Identify which cell holds the provided text, then report its (x, y) central coordinate. 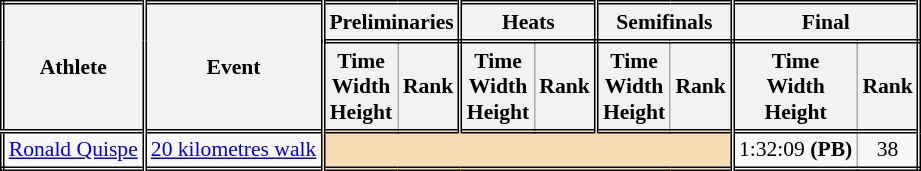
1:32:09 (PB) (794, 150)
Semifinals (664, 22)
Final (826, 22)
Athlete (73, 67)
Event (234, 67)
20 kilometres walk (234, 150)
Preliminaries (392, 22)
Heats (528, 22)
Ronald Quispe (73, 150)
38 (888, 150)
